Pinpoint the cell where the given text exists, returning its [x, y] midpoint coordinate. 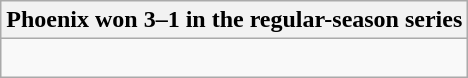
Phoenix won 3–1 in the regular-season series [234, 20]
